Provide the (X, Y) coordinate of the cell's center where the given text is located.  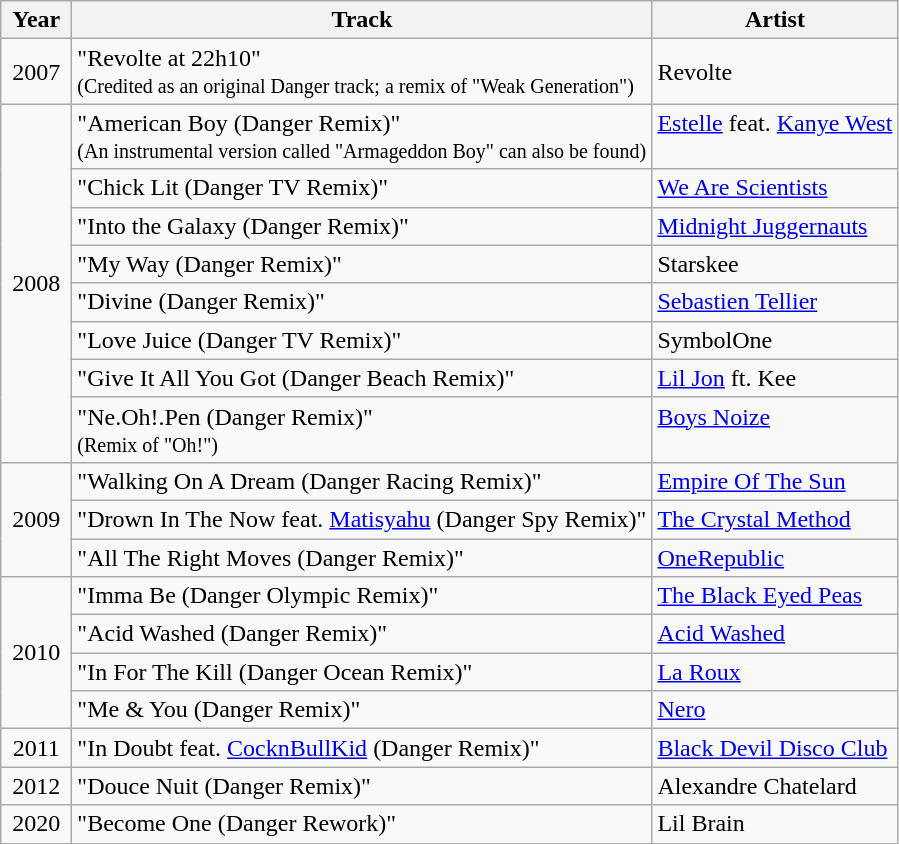
"Ne.Oh!.Pen (Danger Remix)"(Remix of "Oh!") (362, 430)
"Chick Lit (Danger TV Remix)" (362, 188)
OneRepublic (775, 557)
"Drown In The Now feat. Matisyahu (Danger Spy Remix)" (362, 519)
"My Way (Danger Remix)" (362, 264)
"All The Right Moves (Danger Remix)" (362, 557)
Empire Of The Sun (775, 481)
"Douce Nuit (Danger Remix)" (362, 786)
"Walking On A Dream (Danger Racing Remix)" (362, 481)
Estelle feat. Kanye West (775, 136)
Black Devil Disco Club (775, 748)
Track (362, 20)
"Revolte at 22h10"(Credited as an original Danger track; a remix of "Weak Generation") (362, 72)
Midnight Juggernauts (775, 226)
"Divine (Danger Remix)" (362, 302)
Year (36, 20)
SymbolOne (775, 340)
2011 (36, 748)
"American Boy (Danger Remix)"(An instrumental version called "Armageddon Boy" can also be found) (362, 136)
"Me & You (Danger Remix)" (362, 710)
2009 (36, 519)
Revolte (775, 72)
"In Doubt feat. CocknBullKid (Danger Remix)" (362, 748)
We Are Scientists (775, 188)
The Black Eyed Peas (775, 596)
2007 (36, 72)
Boys Noize (775, 430)
"Acid Washed (Danger Remix)" (362, 634)
2020 (36, 824)
Starskee (775, 264)
"Into the Galaxy (Danger Remix)" (362, 226)
2012 (36, 786)
Nero (775, 710)
"In For The Kill (Danger Ocean Remix)" (362, 672)
Lil Brain (775, 824)
2008 (36, 283)
2010 (36, 653)
Sebastien Tellier (775, 302)
"Give It All You Got (Danger Beach Remix)" (362, 378)
Acid Washed (775, 634)
The Crystal Method (775, 519)
Alexandre Chatelard (775, 786)
Artist (775, 20)
La Roux (775, 672)
Lil Jon ft. Kee (775, 378)
"Love Juice (Danger TV Remix)" (362, 340)
"Imma Be (Danger Olympic Remix)" (362, 596)
"Become One (Danger Rework)" (362, 824)
